Extract the (x, y) coordinate from the center of the cell holding the provided text.  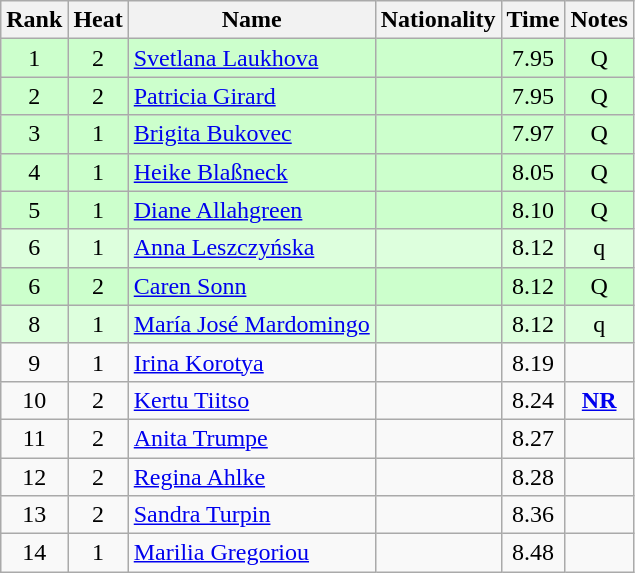
11 (34, 438)
3 (34, 134)
8.10 (533, 210)
Caren Sonn (252, 286)
Heike Blaßneck (252, 172)
Anita Trumpe (252, 438)
Nationality (438, 20)
Regina Ahlke (252, 477)
Diane Allahgreen (252, 210)
8.19 (533, 362)
12 (34, 477)
8 (34, 324)
14 (34, 553)
Name (252, 20)
Marilia Gregoriou (252, 553)
Anna Leszczyńska (252, 248)
9 (34, 362)
13 (34, 515)
Svetlana Laukhova (252, 58)
Brigita Bukovec (252, 134)
4 (34, 172)
Heat (98, 20)
8.48 (533, 553)
María José Mardomingo (252, 324)
8.24 (533, 400)
Irina Korotya (252, 362)
10 (34, 400)
Rank (34, 20)
8.28 (533, 477)
8.05 (533, 172)
Kertu Tiitso (252, 400)
8.27 (533, 438)
Sandra Turpin (252, 515)
Time (533, 20)
Notes (599, 20)
7.97 (533, 134)
Patricia Girard (252, 96)
NR (599, 400)
5 (34, 210)
8.36 (533, 515)
